Identify which cell holds the provided text, then report its (X, Y) central coordinate. 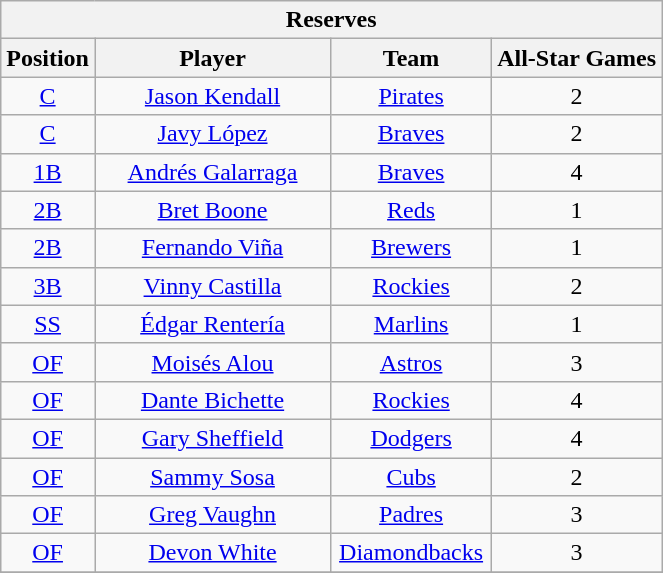
Astros (412, 362)
Padres (412, 515)
All-Star Games (577, 58)
Javy López (212, 134)
Sammy Sosa (212, 477)
Brewers (412, 248)
Position (48, 58)
Reserves (332, 20)
Greg Vaughn (212, 515)
Édgar Rentería (212, 324)
SS (48, 324)
Jason Kendall (212, 96)
Diamondbacks (412, 553)
3B (48, 286)
Gary Sheffield (212, 438)
1B (48, 172)
Reds (412, 210)
Bret Boone (212, 210)
Team (412, 58)
Dodgers (412, 438)
Vinny Castilla (212, 286)
Player (212, 58)
Moisés Alou (212, 362)
Pirates (412, 96)
Devon White (212, 553)
Cubs (412, 477)
Marlins (412, 324)
Dante Bichette (212, 400)
Andrés Galarraga (212, 172)
Fernando Viña (212, 248)
